Find where the given text appears and provide that cell's center as (X, Y) coordinate. 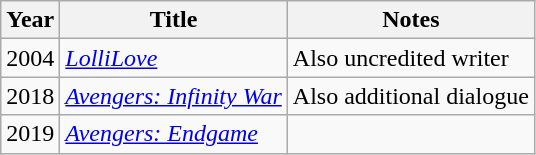
Avengers: Infinity War (174, 96)
Also uncredited writer (410, 58)
Year (30, 20)
LolliLove (174, 58)
2019 (30, 134)
Avengers: Endgame (174, 134)
2004 (30, 58)
2018 (30, 96)
Also additional dialogue (410, 96)
Title (174, 20)
Notes (410, 20)
